Return the [x, y] coordinate for the center point of the cell that contains the specified text.  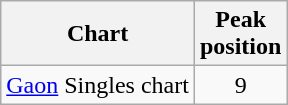
9 [240, 85]
Gaon Singles chart [98, 85]
Chart [98, 34]
Peakposition [240, 34]
